Determine the (x, y) coordinate at the center of the cell enclosing the given text.  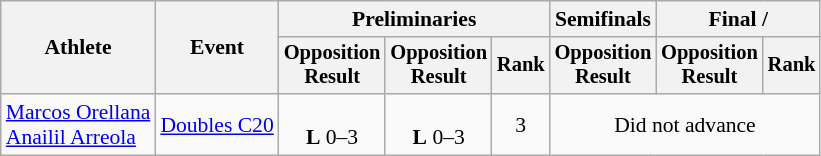
Did not advance (686, 124)
Athlete (78, 48)
Event (216, 48)
3 (521, 124)
Final / (738, 19)
Semifinals (604, 19)
Preliminaries (414, 19)
Doubles C20 (216, 124)
Marcos OrellanaAnailil Arreola (78, 124)
